Return the (x, y) coordinate for the center point of the cell that contains the specified text.  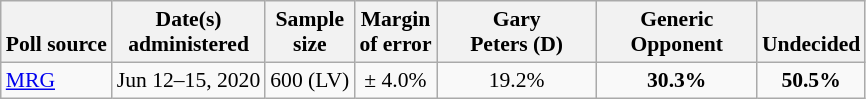
Samplesize (310, 32)
Undecided (811, 32)
Marginof error (395, 32)
MRG (56, 80)
Poll source (56, 32)
50.5% (811, 80)
600 (LV) (310, 80)
19.2% (517, 80)
GenericOpponent (677, 32)
Date(s)administered (188, 32)
GaryPeters (D) (517, 32)
Jun 12–15, 2020 (188, 80)
30.3% (677, 80)
± 4.0% (395, 80)
